Capture the cell that displays the provided text and extract its (X, Y) central coordinate. 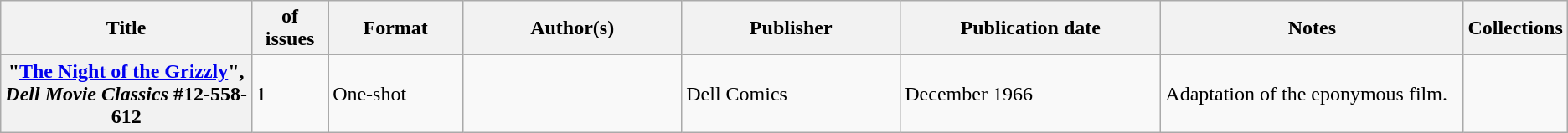
Publication date (1030, 28)
Dell Comics (791, 94)
1 (290, 94)
Adaptation of the eponymous film. (1312, 94)
Author(s) (573, 28)
One-shot (395, 94)
Format (395, 28)
December 1966 (1030, 94)
Publisher (791, 28)
Collections (1515, 28)
Title (126, 28)
"The Night of the Grizzly", Dell Movie Classics #12-558-612 (126, 94)
Notes (1312, 28)
of issues (290, 28)
